Determine the (X, Y) coordinate at the center of the cell enclosing the given text.  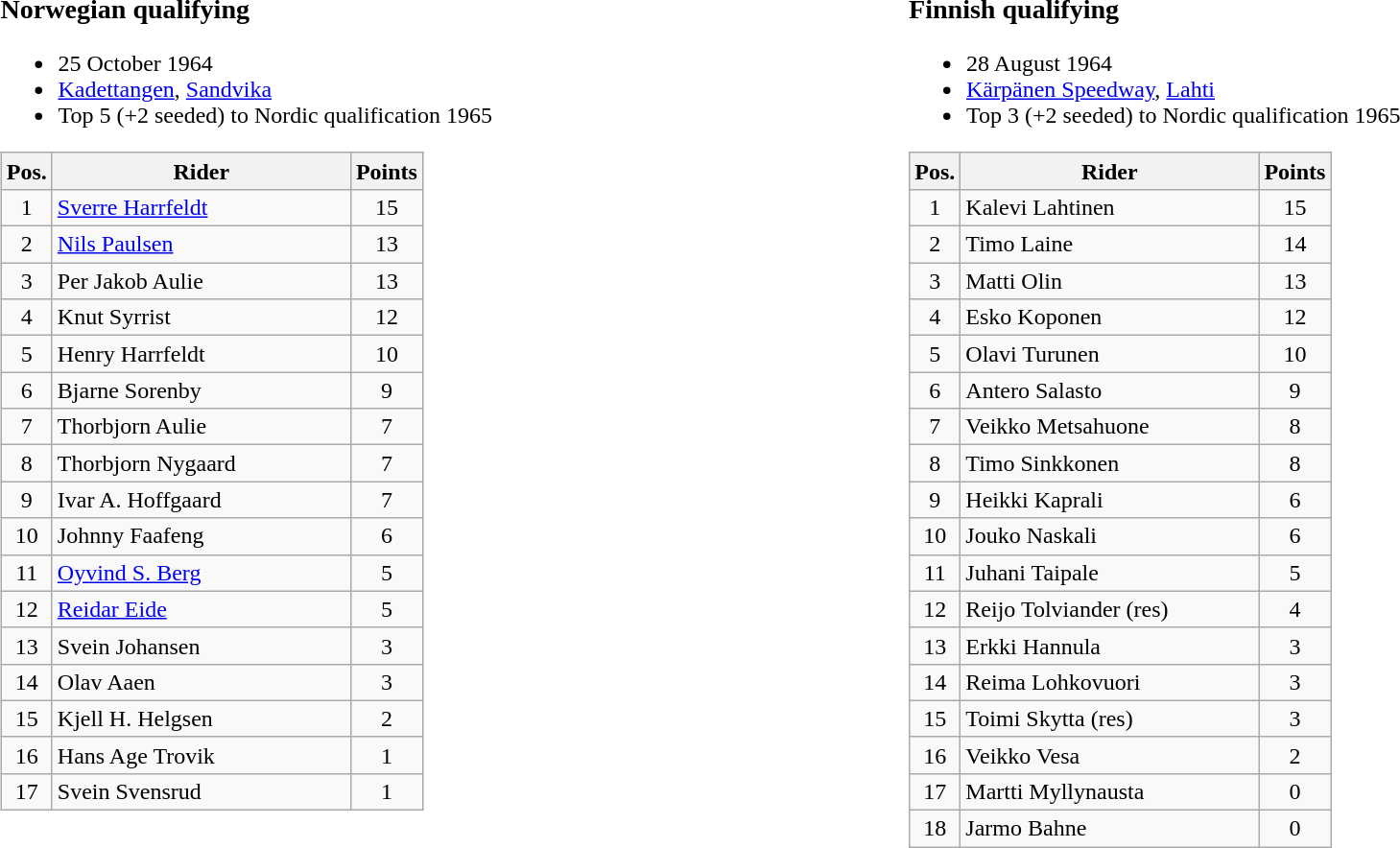
Antero Salasto (1109, 390)
Erkki Hannula (1109, 646)
Toimi Skytta (res) (1109, 718)
Timo Sinkkonen (1109, 463)
18 (935, 829)
Timo Laine (1109, 245)
Svein Svensrud (202, 791)
Matti Olin (1109, 281)
Nils Paulsen (202, 245)
Sverre Harrfeldt (202, 207)
Kjell H. Helgsen (202, 718)
Knut Syrrist (202, 318)
Oyvind S. Berg (202, 573)
Per Jakob Aulie (202, 281)
Olav Aaen (202, 682)
Hans Age Trovik (202, 755)
Juhani Taipale (1109, 573)
Veikko Metsahuone (1109, 427)
Heikki Kaprali (1109, 500)
Jarmo Bahne (1109, 829)
Veikko Vesa (1109, 755)
Reima Lohkovuori (1109, 682)
Svein Johansen (202, 646)
Thorbjorn Aulie (202, 427)
Johnny Faafeng (202, 536)
Esko Koponen (1109, 318)
Reidar Eide (202, 609)
Ivar A. Hoffgaard (202, 500)
Martti Myllynausta (1109, 791)
Kalevi Lahtinen (1109, 207)
Jouko Naskali (1109, 536)
Bjarne Sorenby (202, 390)
Olavi Turunen (1109, 354)
Thorbjorn Nygaard (202, 463)
Reijo Tolviander (res) (1109, 609)
Henry Harrfeldt (202, 354)
